Return [X, Y] of the center of cell containing provided text 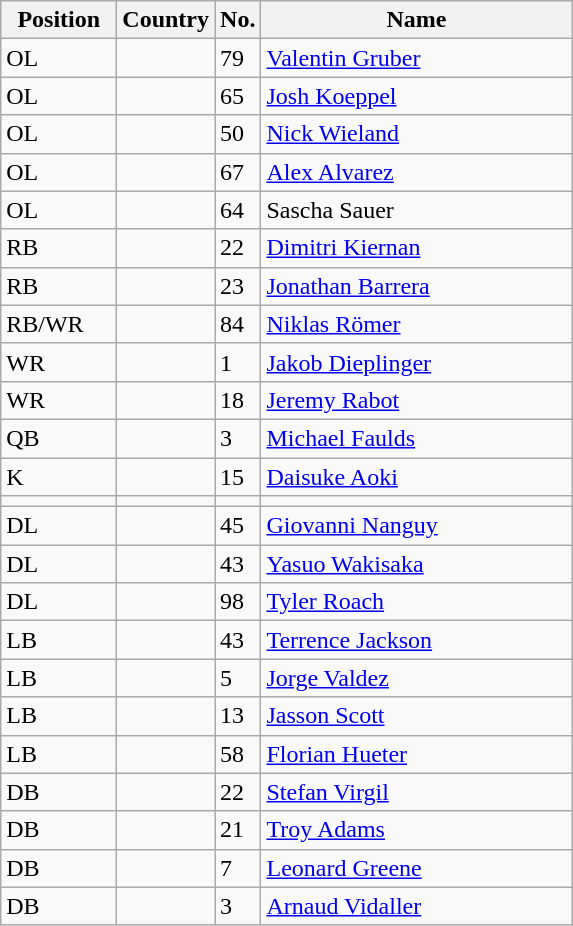
50 [238, 134]
21 [238, 830]
Josh Koeppel [416, 96]
Stefan Virgil [416, 792]
Arnaud Vidaller [416, 906]
58 [238, 754]
13 [238, 716]
RB/WR [59, 324]
Troy Adams [416, 830]
QB [59, 438]
Sascha Sauer [416, 210]
65 [238, 96]
Jasson Scott [416, 716]
Daisuke Aoki [416, 477]
Valentin Gruber [416, 58]
Leonard Greene [416, 868]
15 [238, 477]
Name [416, 20]
98 [238, 602]
Nick Wieland [416, 134]
Country [166, 20]
Dimitri Kiernan [416, 248]
67 [238, 172]
No. [238, 20]
Jorge Valdez [416, 678]
Michael Faulds [416, 438]
Niklas Römer [416, 324]
45 [238, 526]
79 [238, 58]
Giovanni Nanguy [416, 526]
5 [238, 678]
Terrence Jackson [416, 640]
Jeremy Rabot [416, 400]
64 [238, 210]
Florian Hueter [416, 754]
K [59, 477]
1 [238, 362]
Tyler Roach [416, 602]
Jakob Dieplinger [416, 362]
84 [238, 324]
7 [238, 868]
Alex Alvarez [416, 172]
Yasuo Wakisaka [416, 564]
Jonathan Barrera [416, 286]
18 [238, 400]
Position [59, 20]
23 [238, 286]
